Output the [x, y] coordinate of the center of the cell containing the given text.  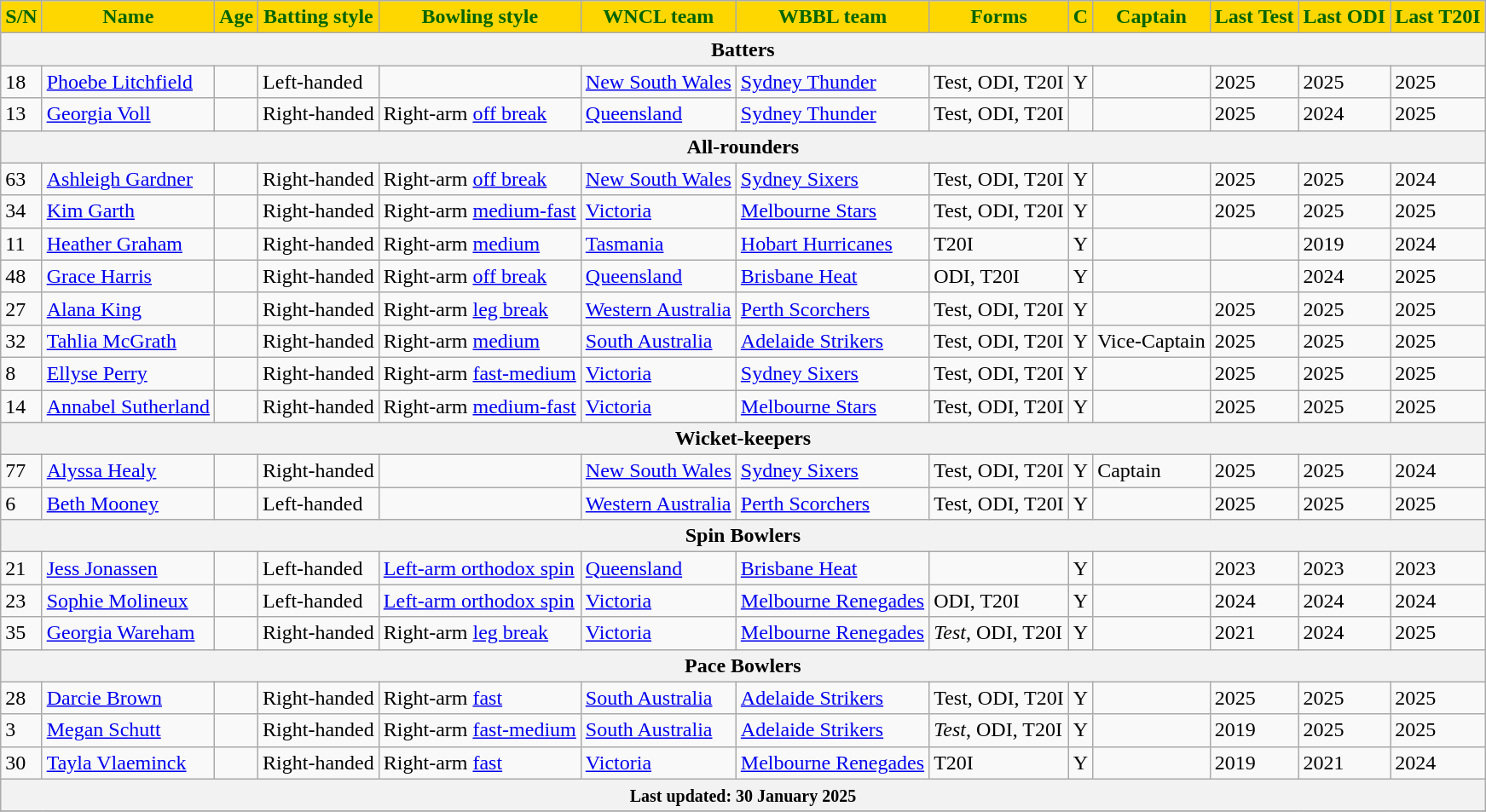
Alyssa Healy [128, 471]
Batters [743, 49]
WNCL team [658, 17]
Batting style [319, 17]
77 [21, 471]
Georgia Voll [128, 114]
23 [21, 601]
Grace Harris [128, 276]
Forms [999, 17]
Beth Mooney [128, 504]
13 [21, 114]
Ashleigh Gardner [128, 179]
Megan Schutt [128, 730]
Age [237, 17]
35 [21, 633]
Last T20I [1437, 17]
Last updated: 30 January 2025 [743, 795]
Tasmania [658, 244]
Kim Garth [128, 211]
8 [21, 373]
Tahlia McGrath [128, 341]
3 [21, 730]
Last Test [1254, 17]
18 [21, 82]
Last ODI [1344, 17]
32 [21, 341]
Darcie Brown [128, 698]
48 [21, 276]
34 [21, 211]
Vice-Captain [1152, 341]
Heather Graham [128, 244]
21 [21, 568]
Annabel Sutherland [128, 406]
WBBL team [832, 17]
Bowling style [479, 17]
All-rounders [743, 147]
Wicket-keepers [743, 439]
Tayla Vlaeminck [128, 763]
6 [21, 504]
Ellyse Perry [128, 373]
Name [128, 17]
27 [21, 308]
Jess Jonassen [128, 568]
11 [21, 244]
Hobart Hurricanes [832, 244]
S/N [21, 17]
14 [21, 406]
Phoebe Litchfield [128, 82]
Spin Bowlers [743, 536]
63 [21, 179]
28 [21, 698]
Alana King [128, 308]
Georgia Wareham [128, 633]
Pace Bowlers [743, 665]
30 [21, 763]
C [1080, 17]
Sophie Molineux [128, 601]
